Search for the cell housing the specified text and yield its [x, y] center coordinate. 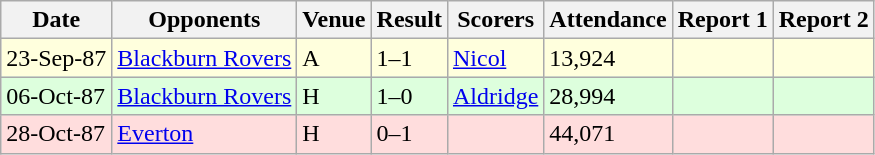
Venue [334, 20]
1–0 [409, 96]
A [334, 58]
0–1 [409, 134]
28,994 [608, 96]
13,924 [608, 58]
Everton [204, 134]
Aldridge [495, 96]
Attendance [608, 20]
28-Oct-87 [56, 134]
Scorers [495, 20]
06-Oct-87 [56, 96]
44,071 [608, 134]
Nicol [495, 58]
Opponents [204, 20]
Result [409, 20]
Date [56, 20]
1–1 [409, 58]
Report 2 [824, 20]
Report 1 [722, 20]
23-Sep-87 [56, 58]
